Identify which cell holds the provided text, then report its (X, Y) central coordinate. 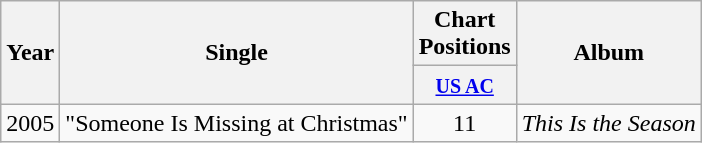
Album (608, 52)
Year (30, 52)
Chart Positions (464, 34)
This Is the Season (608, 123)
"Someone Is Missing at Christmas" (236, 123)
Single (236, 52)
11 (464, 123)
2005 (30, 123)
US AC (464, 85)
